From the cell containing the given text, extract its center point as (x, y) coordinate. 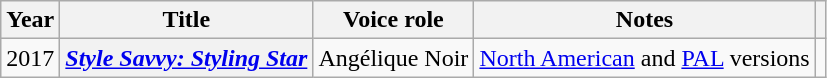
Voice role (394, 20)
Title (186, 20)
Angélique Noir (394, 58)
Style Savvy: Styling Star (186, 58)
2017 (30, 58)
Notes (644, 20)
North American and PAL versions (644, 58)
Year (30, 20)
